Determine the (X, Y) coordinate at the center of the cell enclosing the given text.  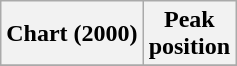
Chart (2000) (72, 34)
Peakposition (189, 34)
